Scan for the cell matching the given text and deliver its (X, Y) coordinate at center. 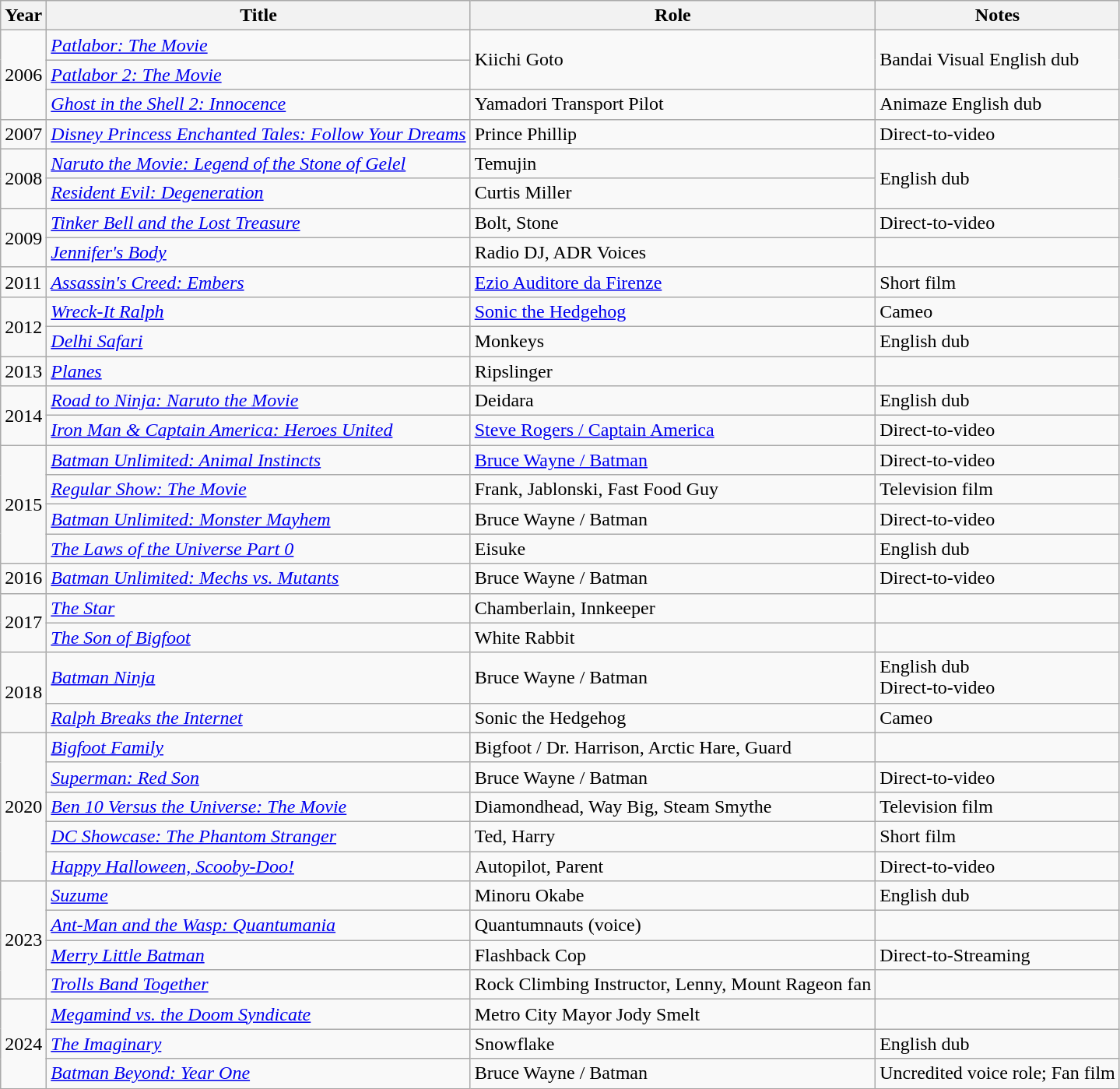
English dubDirect-to-video (998, 677)
Animaze English dub (998, 104)
Patlabor 2: The Movie (258, 75)
Flashback Cop (672, 955)
Direct-to-Streaming (998, 955)
2016 (23, 578)
2007 (23, 134)
2024 (23, 1044)
Planes (258, 371)
2012 (23, 326)
Batman Ninja (258, 677)
Batman Unlimited: Monster Mayhem (258, 519)
Suzume (258, 896)
Uncredited voice role; Fan film (998, 1073)
2017 (23, 623)
Bigfoot Family (258, 747)
Monkeys (672, 341)
Road to Ninja: Naruto the Movie (258, 401)
Ghost in the Shell 2: Innocence (258, 104)
Batman Unlimited: Animal Instincts (258, 460)
Delhi Safari (258, 341)
Diamondhead, Way Big, Steam Smythe (672, 806)
Batman Unlimited: Mechs vs. Mutants (258, 578)
The Laws of the Universe Part 0 (258, 549)
Autopilot, Parent (672, 866)
Batman Beyond: Year One (258, 1073)
Yamadori Transport Pilot (672, 104)
2018 (23, 693)
Bolt, Stone (672, 223)
The Son of Bigfoot (258, 638)
Bigfoot / Dr. Harrison, Arctic Hare, Guard (672, 747)
Naruto the Movie: Legend of the Stone of Gelel (258, 163)
Role (672, 16)
Disney Princess Enchanted Tales: Follow Your Dreams (258, 134)
Quantumnauts (voice) (672, 926)
Ant-Man and the Wasp: Quantumania (258, 926)
White Rabbit (672, 638)
The Star (258, 608)
Kiichi Goto (672, 60)
2009 (23, 237)
Ben 10 Versus the Universe: The Movie (258, 806)
Ralph Breaks the Internet (258, 718)
2006 (23, 75)
Megamind vs. the Doom Syndicate (258, 1014)
Jennifer's Body (258, 252)
Prince Phillip (672, 134)
2013 (23, 371)
2011 (23, 282)
Title (258, 16)
2023 (23, 940)
Temujin (672, 163)
Snowflake (672, 1044)
Metro City Mayor Jody Smelt (672, 1014)
Minoru Okabe (672, 896)
Trolls Band Together (258, 985)
Steve Rogers / Captain America (672, 430)
Resident Evil: Degeneration (258, 193)
Rock Climbing Instructor, Lenny, Mount Rageon fan (672, 985)
Regular Show: The Movie (258, 490)
Superman: Red Son (258, 777)
Happy Halloween, Scooby-Doo! (258, 866)
2015 (23, 504)
2020 (23, 806)
Tinker Bell and the Lost Treasure (258, 223)
Year (23, 16)
2014 (23, 416)
2008 (23, 178)
Ripslinger (672, 371)
Deidara (672, 401)
Iron Man & Captain America: Heroes United (258, 430)
Frank, Jablonski, Fast Food Guy (672, 490)
Merry Little Batman (258, 955)
Wreck-It Ralph (258, 311)
Chamberlain, Innkeeper (672, 608)
Bandai Visual English dub (998, 60)
Patlabor: The Movie (258, 45)
Radio DJ, ADR Voices (672, 252)
DC Showcase: The Phantom Stranger (258, 836)
Notes (998, 16)
Ted, Harry (672, 836)
Ezio Auditore da Firenze (672, 282)
Eisuke (672, 549)
Curtis Miller (672, 193)
Assassin's Creed: Embers (258, 282)
The Imaginary (258, 1044)
